Capture the cell that displays the provided text and extract its [x, y] central coordinate. 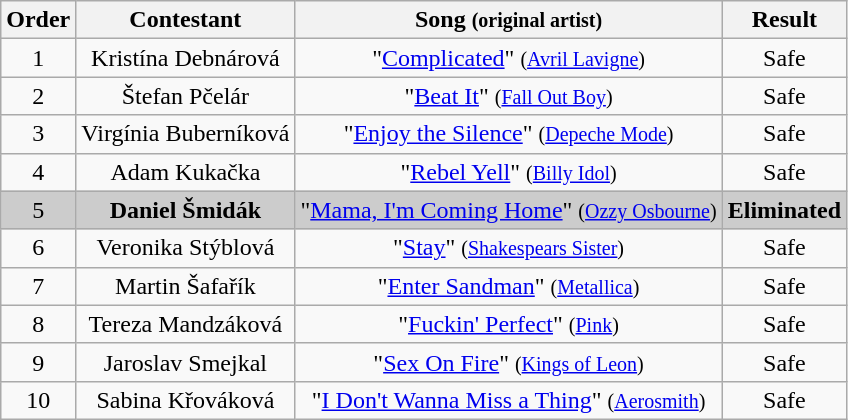
Order [38, 20]
5 [38, 210]
Tereza Mandzáková [186, 324]
7 [38, 286]
10 [38, 400]
"Enjoy the Silence" (Depeche Mode) [508, 134]
Sabina Křováková [186, 400]
Štefan Pčelár [186, 96]
4 [38, 172]
"Mama, I'm Coming Home" (Ozzy Osbourne) [508, 210]
"Sex On Fire" (Kings of Leon) [508, 362]
2 [38, 96]
"Enter Sandman" (Metallica) [508, 286]
"Beat It" (Fall Out Boy) [508, 96]
6 [38, 248]
Daniel Šmidák [186, 210]
Kristína Debnárová [186, 58]
"Fuckin' Perfect" (Pink) [508, 324]
3 [38, 134]
Eliminated [784, 210]
Song (original artist) [508, 20]
"Stay" (Shakespears Sister) [508, 248]
Adam Kukačka [186, 172]
Jaroslav Smejkal [186, 362]
"Rebel Yell" (Billy Idol) [508, 172]
1 [38, 58]
Contestant [186, 20]
Virgínia Buberníková [186, 134]
"I Don't Wanna Miss a Thing" (Aerosmith) [508, 400]
8 [38, 324]
Result [784, 20]
9 [38, 362]
Martin Šafařík [186, 286]
"Complicated" (Avril Lavigne) [508, 58]
Veronika Stýblová [186, 248]
